Detect which cell encompasses the target text, then output its (X, Y) center coordinate. 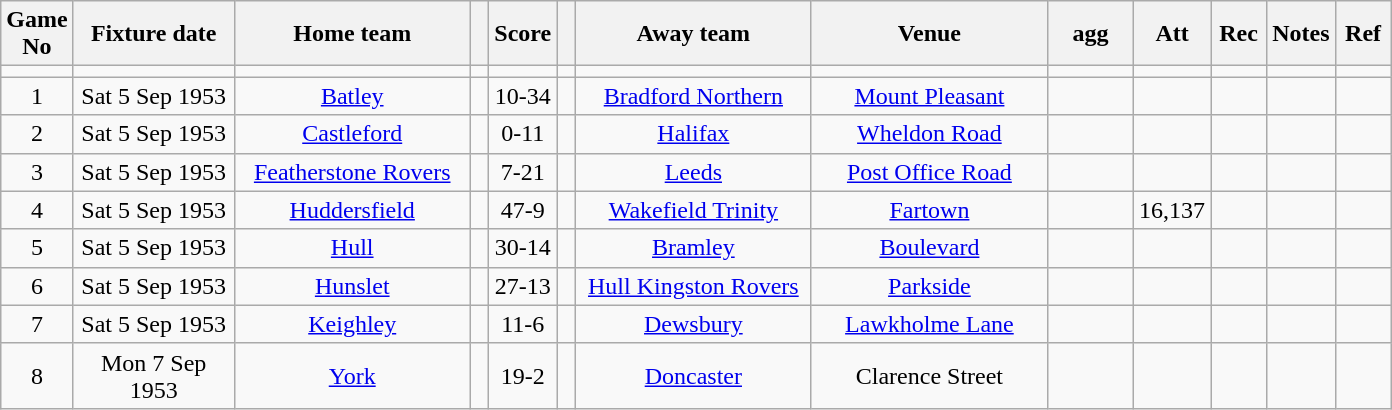
Keighley (352, 324)
Mon 7 Sep 1953 (154, 376)
Halifax (693, 134)
Castleford (352, 134)
27-13 (523, 286)
Batley (352, 96)
47-9 (523, 210)
Rec (1239, 34)
7-21 (523, 172)
Bradford Northern (693, 96)
8 (37, 376)
Score (523, 34)
Featherstone Rovers (352, 172)
York (352, 376)
30-14 (523, 248)
2 (37, 134)
Parkside (929, 286)
Wheldon Road (929, 134)
Away team (693, 34)
5 (37, 248)
Home team (352, 34)
Clarence Street (929, 376)
agg (1090, 34)
Fixture date (154, 34)
Game No (37, 34)
Boulevard (929, 248)
Fartown (929, 210)
Att (1172, 34)
Wakefield Trinity (693, 210)
19-2 (523, 376)
Doncaster (693, 376)
Ref (1363, 34)
Notes (1301, 34)
Post Office Road (929, 172)
1 (37, 96)
Hull Kingston Rovers (693, 286)
Leeds (693, 172)
Hull (352, 248)
4 (37, 210)
Dewsbury (693, 324)
7 (37, 324)
11-6 (523, 324)
Hunslet (352, 286)
Lawkholme Lane (929, 324)
10-34 (523, 96)
0-11 (523, 134)
6 (37, 286)
3 (37, 172)
Mount Pleasant (929, 96)
Huddersfield (352, 210)
Bramley (693, 248)
Venue (929, 34)
16,137 (1172, 210)
